Extract the [x, y] coordinate from the center of the cell holding the provided text.  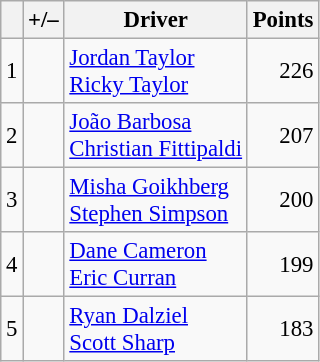
2 [12, 136]
4 [12, 264]
Dane Cameron Eric Curran [156, 264]
1 [12, 72]
5 [12, 330]
226 [282, 72]
Misha Goikhberg Stephen Simpson [156, 200]
Driver [156, 20]
200 [282, 200]
199 [282, 264]
Ryan Dalziel Scott Sharp [156, 330]
Jordan Taylor Ricky Taylor [156, 72]
183 [282, 330]
+/– [44, 20]
João Barbosa Christian Fittipaldi [156, 136]
207 [282, 136]
3 [12, 200]
Points [282, 20]
